Search for the cell housing the specified text and yield its (x, y) center coordinate. 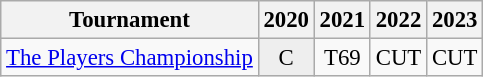
2020 (286, 20)
Tournament (130, 20)
The Players Championship (130, 58)
2023 (455, 20)
2021 (342, 20)
T69 (342, 58)
2022 (398, 20)
C (286, 58)
